Determine the (x, y) coordinate at the center of the cell enclosing the given text.  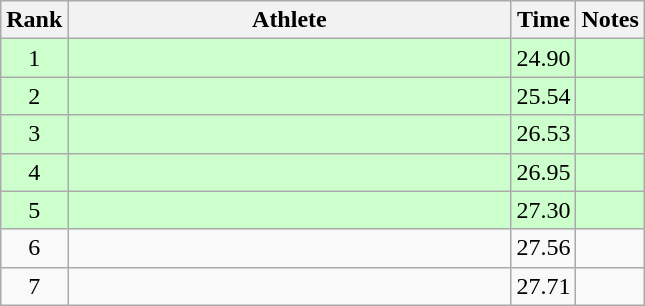
2 (34, 96)
25.54 (544, 96)
Time (544, 20)
Athlete (290, 20)
6 (34, 248)
27.71 (544, 286)
1 (34, 58)
26.95 (544, 172)
27.30 (544, 210)
3 (34, 134)
7 (34, 286)
26.53 (544, 134)
4 (34, 172)
Notes (610, 20)
Rank (34, 20)
27.56 (544, 248)
24.90 (544, 58)
5 (34, 210)
